Find where the given text appears and provide that cell's center as [x, y] coordinate. 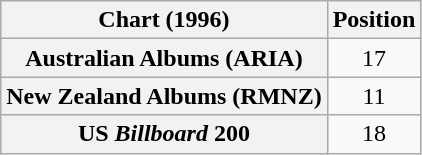
New Zealand Albums (RMNZ) [164, 96]
11 [374, 96]
Australian Albums (ARIA) [164, 58]
Chart (1996) [164, 20]
Position [374, 20]
18 [374, 134]
US Billboard 200 [164, 134]
17 [374, 58]
